Provide the (X, Y) coordinate of the cell's center where the given text is located.  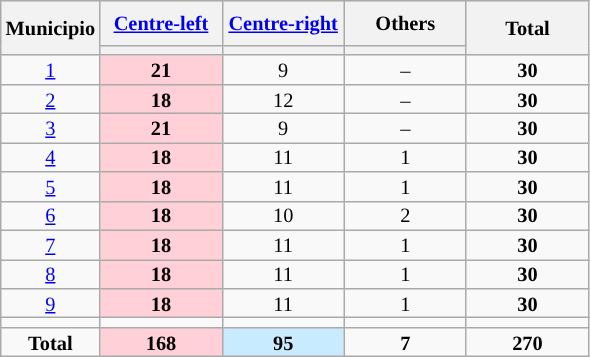
Centre-right (283, 22)
Centre-left (161, 22)
95 (283, 342)
168 (161, 342)
10 (283, 216)
5 (50, 186)
8 (50, 274)
6 (50, 216)
12 (283, 98)
3 (50, 128)
270 (527, 342)
4 (50, 156)
Municipio (50, 28)
Others (405, 22)
